Scan for the cell matching the given text and deliver its [x, y] coordinate at center. 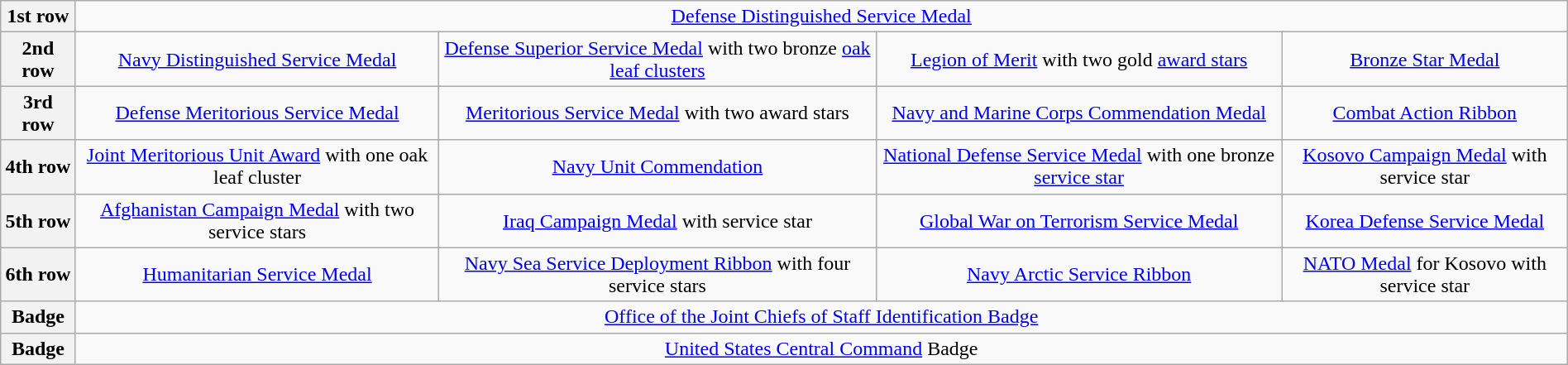
Defense Superior Service Medal with two bronze oak leaf clusters [657, 60]
3rd row [38, 113]
Legion of Merit with two gold award stars [1078, 60]
Navy Arctic Service Ribbon [1078, 275]
Navy Distinguished Service Medal [257, 60]
Bronze Star Medal [1424, 60]
Korea Defense Service Medal [1424, 220]
Iraq Campaign Medal with service star [657, 220]
6th row [38, 275]
4th row [38, 167]
Defense Meritorious Service Medal [257, 113]
5th row [38, 220]
2nd row [38, 60]
Navy Unit Commendation [657, 167]
1st row [38, 17]
Defense Distinguished Service Medal [821, 17]
Afghanistan Campaign Medal with two service stars [257, 220]
NATO Medal for Kosovo with service star [1424, 275]
Office of the Joint Chiefs of Staff Identification Badge [821, 317]
Kosovo Campaign Medal with service star [1424, 167]
Meritorious Service Medal with two award stars [657, 113]
Humanitarian Service Medal [257, 275]
Global War on Terrorism Service Medal [1078, 220]
Joint Meritorious Unit Award with one oak leaf cluster [257, 167]
United States Central Command Badge [821, 348]
Navy and Marine Corps Commendation Medal [1078, 113]
National Defense Service Medal with one bronze service star [1078, 167]
Combat Action Ribbon [1424, 113]
Navy Sea Service Deployment Ribbon with four service stars [657, 275]
